Search for the cell housing the specified text and yield its (x, y) center coordinate. 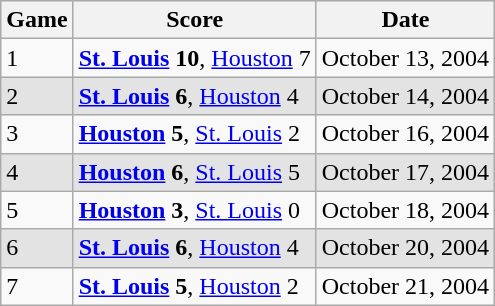
2 (37, 96)
October 20, 2004 (405, 248)
Game (37, 20)
October 18, 2004 (405, 210)
St. Louis 5, Houston 2 (194, 286)
October 21, 2004 (405, 286)
October 13, 2004 (405, 58)
Houston 3, St. Louis 0 (194, 210)
October 17, 2004 (405, 172)
7 (37, 286)
Houston 6, St. Louis 5 (194, 172)
Houston 5, St. Louis 2 (194, 134)
6 (37, 248)
October 14, 2004 (405, 96)
Score (194, 20)
St. Louis 10, Houston 7 (194, 58)
1 (37, 58)
5 (37, 210)
3 (37, 134)
4 (37, 172)
Date (405, 20)
October 16, 2004 (405, 134)
